From the cell containing the given text, extract its center point as [x, y] coordinate. 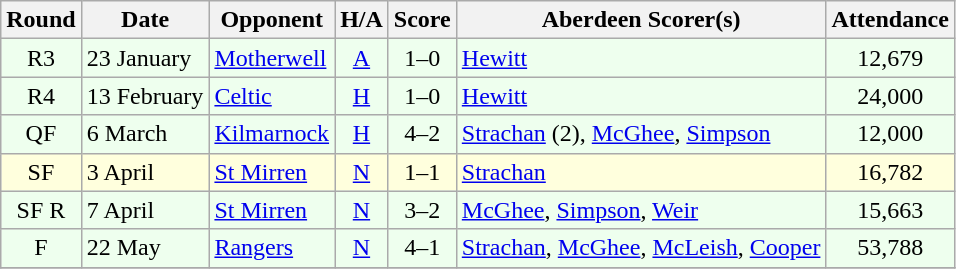
15,663 [890, 210]
F [41, 248]
SF R [41, 210]
3–2 [422, 210]
13 February [145, 96]
6 March [145, 134]
Strachan (2), McGhee, Simpson [641, 134]
12,679 [890, 58]
R4 [41, 96]
22 May [145, 248]
7 April [145, 210]
Strachan, McGhee, McLeish, Cooper [641, 248]
Celtic [272, 96]
Rangers [272, 248]
Score [422, 20]
16,782 [890, 172]
SF [41, 172]
3 April [145, 172]
23 January [145, 58]
53,788 [890, 248]
McGhee, Simpson, Weir [641, 210]
H/A [362, 20]
12,000 [890, 134]
R3 [41, 58]
Strachan [641, 172]
QF [41, 134]
Kilmarnock [272, 134]
A [362, 58]
Date [145, 20]
Opponent [272, 20]
Motherwell [272, 58]
4–1 [422, 248]
24,000 [890, 96]
Round [41, 20]
Attendance [890, 20]
4–2 [422, 134]
1–1 [422, 172]
Aberdeen Scorer(s) [641, 20]
